Provide the (X, Y) coordinate of the cell's center where the given text is located.  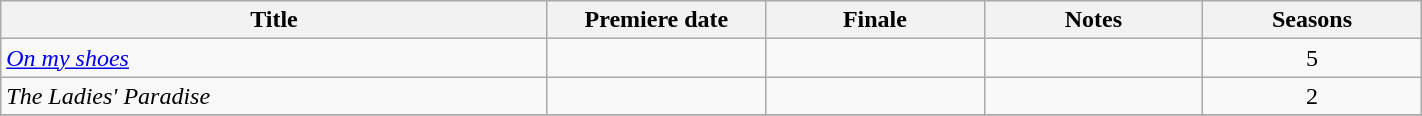
Seasons (1312, 20)
Premiere date (656, 20)
On my shoes (274, 58)
2 (1312, 96)
The Ladies' Paradise (274, 96)
Finale (876, 20)
Notes (1094, 20)
Title (274, 20)
5 (1312, 58)
